For the text-containing cell, return its midpoint in (x, y) coordinate format. 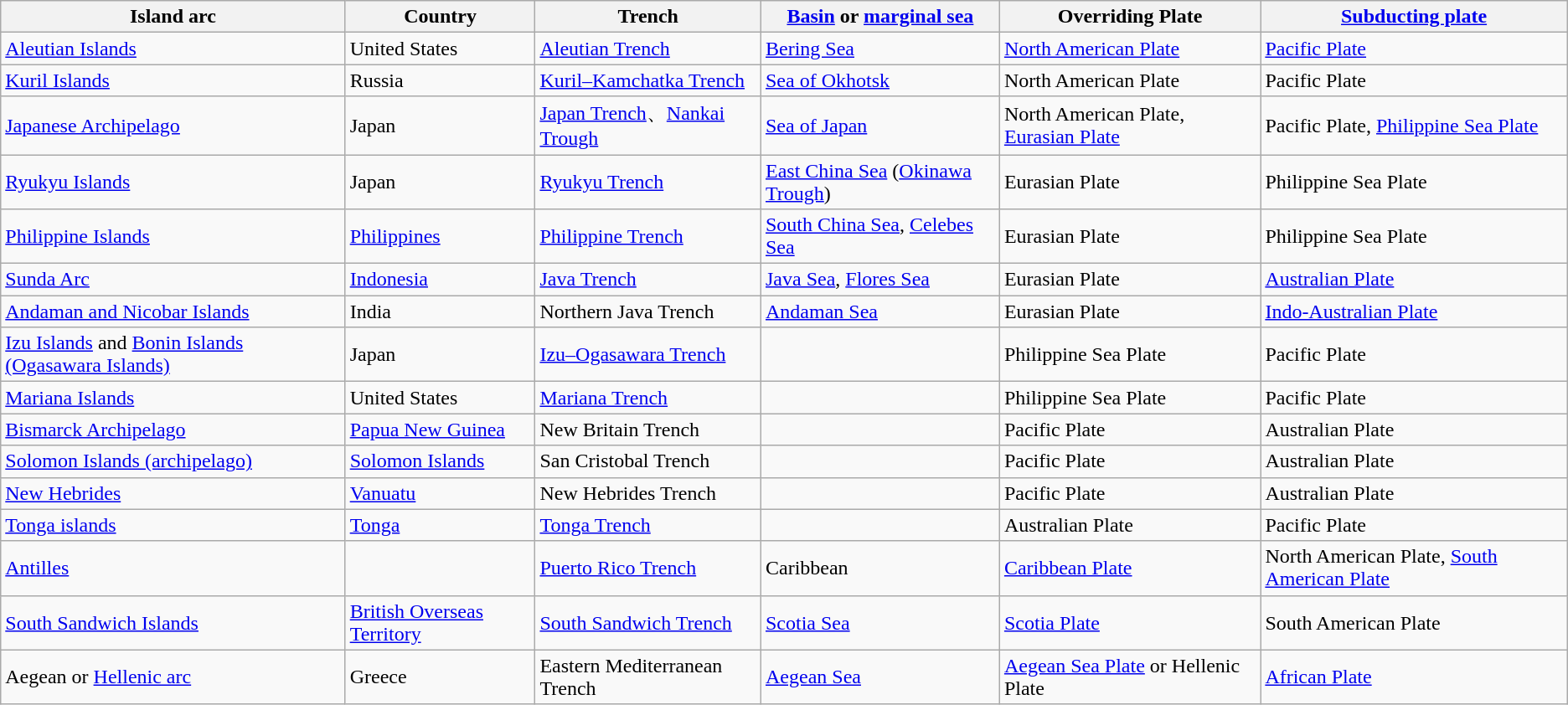
Sunda Arc (173, 280)
Indonesia (441, 280)
South American Plate (1414, 623)
South Sandwich Islands (173, 623)
Trench (648, 17)
Java Trench (648, 280)
Sea of Japan (879, 126)
Aleutian Trench (648, 49)
Japanese Archipelago (173, 126)
Andaman Sea (879, 311)
Aegean Sea Plate or Hellenic Plate (1129, 677)
Sea of Okhotsk (879, 80)
Greece (441, 677)
New Hebrides (173, 493)
Bering Sea (879, 49)
Caribbean Plate (1129, 568)
East China Sea (Okinawa Trough) (879, 181)
Eastern Mediterranean Trench (648, 677)
Island arc (173, 17)
Antilles (173, 568)
Ryukyu Islands (173, 181)
Subducting plate (1414, 17)
Philippine Trench (648, 236)
Country (441, 17)
Tonga Trench (648, 525)
Puerto Rico Trench (648, 568)
Russia (441, 80)
San Cristobal Trench (648, 461)
Scotia Plate (1129, 623)
South Sandwich Trench (648, 623)
Izu Islands and Bonin Islands (Ogasawara Islands) (173, 355)
South China Sea, Celebes Sea (879, 236)
North American Plate, South American Plate (1414, 568)
Indo-Australian Plate (1414, 311)
Aleutian Islands (173, 49)
Aegean or Hellenic arc (173, 677)
Japan Trench、Nankai Trough (648, 126)
Pacific Plate, Philippine Sea Plate (1414, 126)
Mariana Trench (648, 398)
Mariana Islands (173, 398)
Java Sea, Flores Sea (879, 280)
Basin or marginal sea (879, 17)
North American Plate, Eurasian Plate (1129, 126)
Izu–Ogasawara Trench (648, 355)
Bismarck Archipelago (173, 430)
Scotia Sea (879, 623)
Ryukyu Trench (648, 181)
Andaman and Nicobar Islands (173, 311)
Papua New Guinea (441, 430)
British Overseas Territory (441, 623)
Kuril Islands (173, 80)
Tonga (441, 525)
Philippines (441, 236)
Solomon Islands (441, 461)
Overriding Plate (1129, 17)
Philippine Islands (173, 236)
Solomon Islands (archipelago) (173, 461)
New Britain Trench (648, 430)
African Plate (1414, 677)
India (441, 311)
Kuril–Kamchatka Trench (648, 80)
Caribbean (879, 568)
Northern Java Trench (648, 311)
New Hebrides Trench (648, 493)
Tonga islands (173, 525)
Aegean Sea (879, 677)
Vanuatu (441, 493)
